Pinpoint the cell where the given text exists, returning its (X, Y) midpoint coordinate. 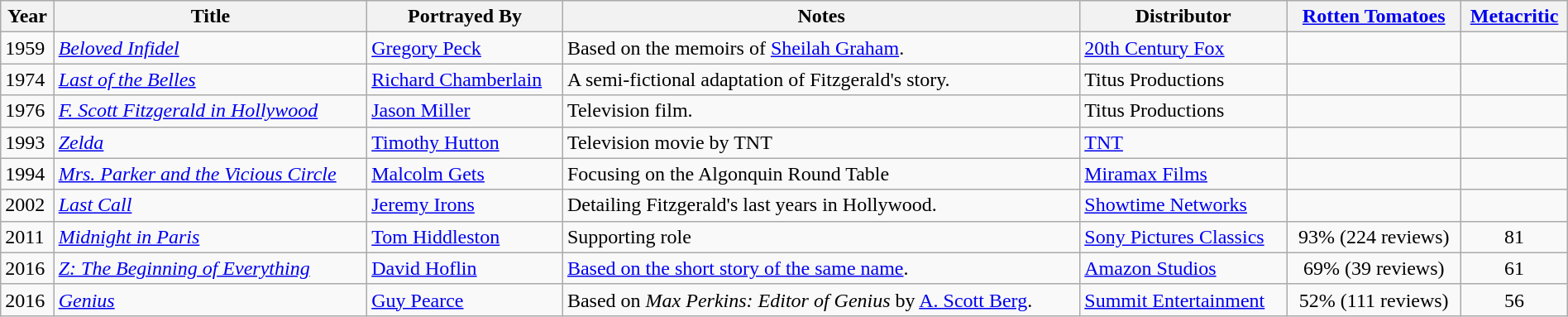
Portrayed By (465, 17)
Richard Chamberlain (465, 79)
52% (111 reviews) (1374, 300)
20th Century Fox (1183, 48)
Genius (210, 300)
Title (210, 17)
Jason Miller (465, 111)
Detailing Fitzgerald's last years in Hollywood. (820, 205)
Notes (820, 17)
Malcolm Gets (465, 174)
1993 (27, 142)
Gregory Peck (465, 48)
1959 (27, 48)
Supporting role (820, 237)
Showtime Networks (1183, 205)
81 (1514, 237)
Based on the memoirs of Sheilah Graham. (820, 48)
2011 (27, 237)
1994 (27, 174)
A semi-fictional adaptation of Fitzgerald's story. (820, 79)
56 (1514, 300)
Amazon Studios (1183, 268)
61 (1514, 268)
Focusing on the Algonquin Round Table (820, 174)
69% (39 reviews) (1374, 268)
Mrs. Parker and the Vicious Circle (210, 174)
F. Scott Fitzgerald in Hollywood (210, 111)
Television movie by TNT (820, 142)
Television film. (820, 111)
Guy Pearce (465, 300)
Tom Hiddleston (465, 237)
TNT (1183, 142)
Beloved Infidel (210, 48)
Summit Entertainment (1183, 300)
Based on the short story of the same name. (820, 268)
1976 (27, 111)
Last Call (210, 205)
Midnight in Paris (210, 237)
Year (27, 17)
Based on Max Perkins: Editor of Genius by A. Scott Berg. (820, 300)
Last of the Belles (210, 79)
Metacritic (1514, 17)
2002 (27, 205)
Timothy Hutton (465, 142)
Miramax Films (1183, 174)
Distributor (1183, 17)
Zelda (210, 142)
Z: The Beginning of Everything (210, 268)
Rotten Tomatoes (1374, 17)
Jeremy Irons (465, 205)
David Hoflin (465, 268)
93% (224 reviews) (1374, 237)
1974 (27, 79)
Sony Pictures Classics (1183, 237)
